Find where the given text appears and provide that cell's center as (x, y) coordinate. 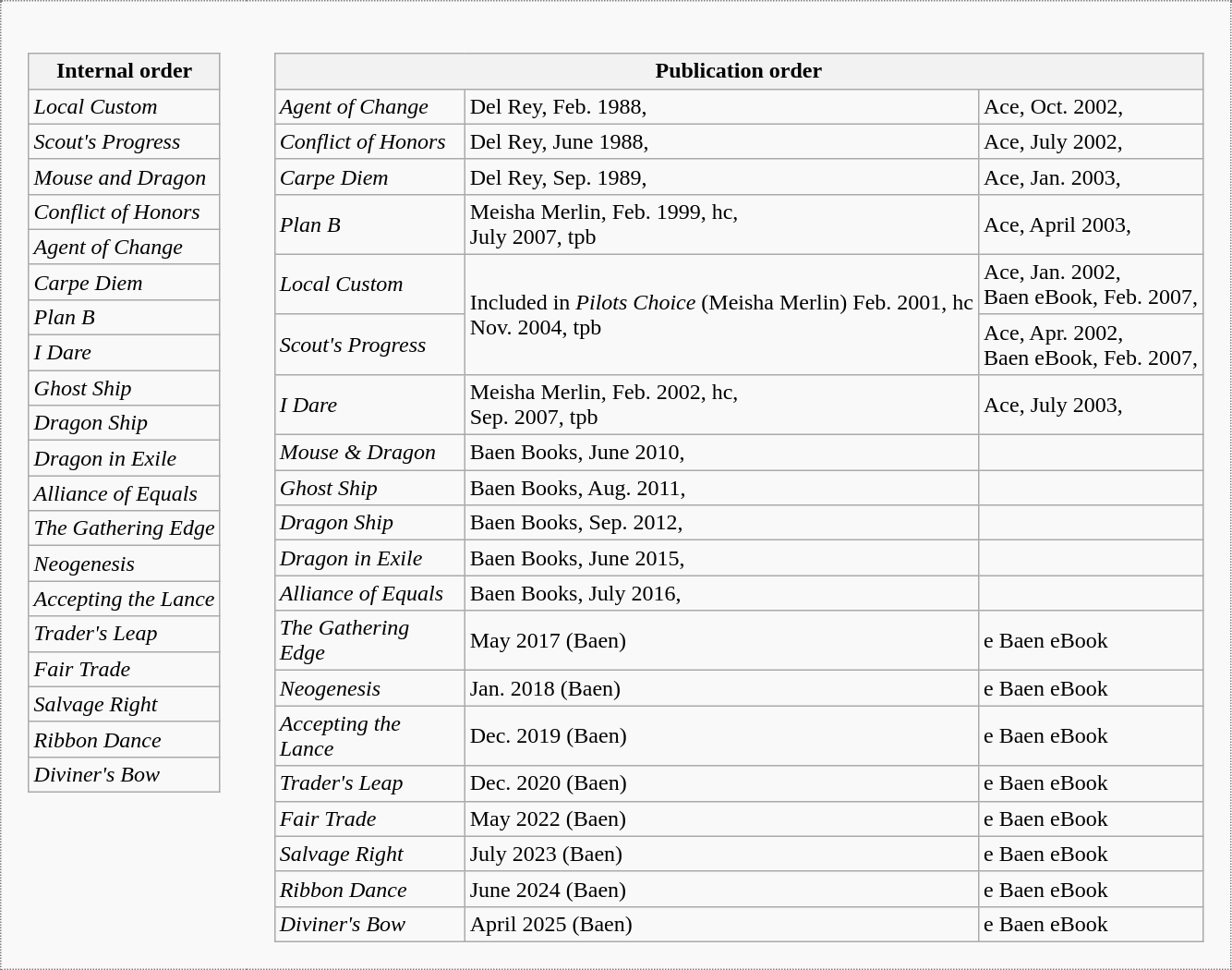
Ace, Jan. 2002, Baen eBook, Feb. 2007, (1090, 285)
Mouse and Dragon (124, 176)
Baen Books, June 2010, (721, 453)
Baen Books, June 2015, (721, 558)
Publication order (739, 71)
Mouse & Dragon (369, 453)
Ace, Oct. 2002, (1090, 106)
Ace, July 2003, (1090, 405)
May 2017 (Baen) (721, 641)
Ace, April 2003, (1090, 224)
Del Rey, Feb. 1988, (721, 106)
Baen Books, July 2016, (721, 593)
Ace, Jan. 2003, (1090, 176)
Dec. 2019 (Baen) (721, 735)
Dec. 2020 (Baen) (721, 783)
Included in Pilots Choice (Meisha Merlin) Feb. 2001, hcNov. 2004, tpb (721, 314)
Del Rey, Sep. 1989, (721, 176)
Baen Books, Aug. 2011, (721, 488)
May 2022 (Baen) (721, 818)
Del Rey, June 1988, (721, 141)
Jan. 2018 (Baen) (721, 688)
Meisha Merlin, Feb. 2002, hc,Sep. 2007, tpb (721, 405)
Meisha Merlin, Feb. 1999, hc,July 2007, tpb (721, 224)
Baen Books, Sep. 2012, (721, 523)
April 2025 (Baen) (721, 924)
June 2024 (Baen) (721, 889)
Ace, July 2002, (1090, 141)
Internal order (124, 71)
July 2023 (Baen) (721, 854)
Ace, Apr. 2002, Baen eBook, Feb. 2007, (1090, 344)
